Capture the cell that displays the provided text and extract its (X, Y) central coordinate. 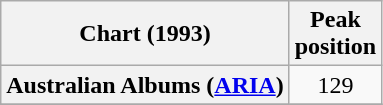
Chart (1993) (145, 34)
129 (335, 85)
Peakposition (335, 34)
Australian Albums (ARIA) (145, 85)
